Scan for the cell matching the given text and deliver its (X, Y) coordinate at center. 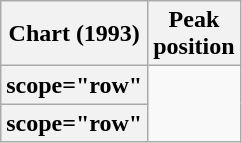
Peakposition (194, 34)
Chart (1993) (74, 34)
